Provide the [X, Y] coordinate of the cell's center where the given text is located.  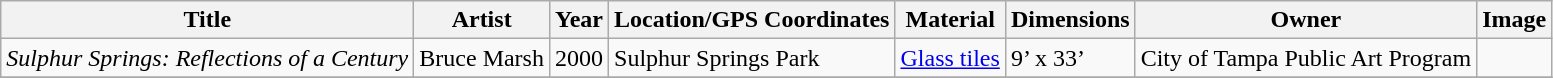
Sulphur Springs Park [752, 58]
Artist [482, 20]
Sulphur Springs: Reflections of a Century [208, 58]
Material [950, 20]
Image [1514, 20]
9’ x 33’ [1070, 58]
Dimensions [1070, 20]
Year [578, 20]
Owner [1306, 20]
Location/GPS Coordinates [752, 20]
Title [208, 20]
2000 [578, 58]
Bruce Marsh [482, 58]
Glass tiles [950, 58]
City of Tampa Public Art Program [1306, 58]
